Locate the cell with the specified text and output its (X, Y) center coordinate. 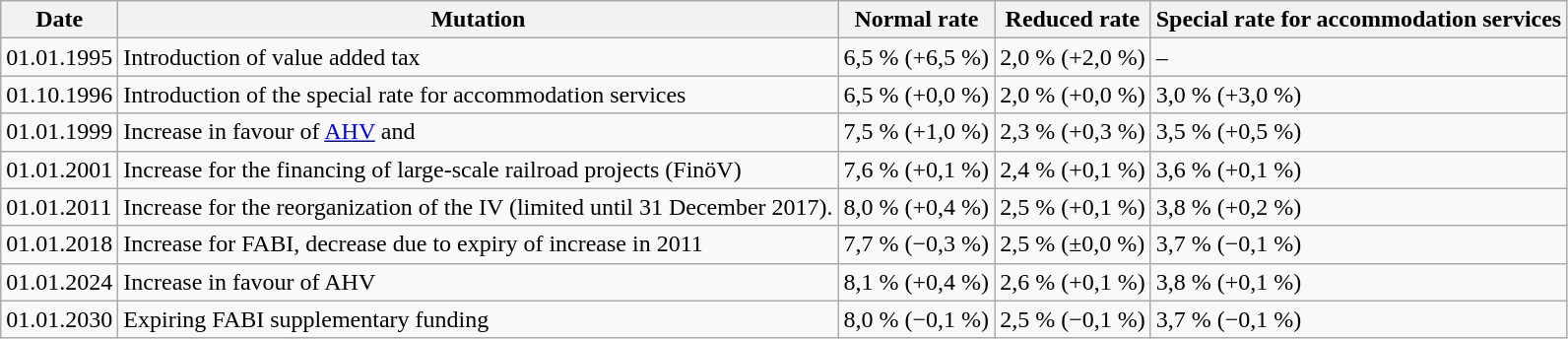
Normal rate (916, 20)
3,0 % (+3,0 %) (1359, 95)
6,5 % (+6,5 %) (916, 57)
01.01.1999 (59, 132)
– (1359, 57)
01.01.2030 (59, 319)
3,8 % (+0,2 %) (1359, 207)
Increase for FABI, decrease due to expiry of increase in 2011 (479, 244)
2,0 % (+0,0 %) (1074, 95)
2,6 % (+0,1 %) (1074, 282)
2,0 % (+2,0 %) (1074, 57)
01.10.1996 (59, 95)
8,1 % (+0,4 %) (916, 282)
Special rate for accommodation services (1359, 20)
Reduced rate (1074, 20)
2,3 % (+0,3 %) (1074, 132)
Introduction of the special rate for accommodation services (479, 95)
Mutation (479, 20)
01.01.2024 (59, 282)
2,4 % (+0,1 %) (1074, 169)
Increase in favour of AHV (479, 282)
Date (59, 20)
Increase in favour of AHV and (479, 132)
7,6 % (+0,1 %) (916, 169)
3,5 % (+0,5 %) (1359, 132)
7,7 % (−0,3 %) (916, 244)
3,6 % (+0,1 %) (1359, 169)
01.01.2011 (59, 207)
01.01.2001 (59, 169)
Expiring FABI supplementary funding (479, 319)
2,5 % (−0,1 %) (1074, 319)
7,5 % (+1,0 %) (916, 132)
01.01.2018 (59, 244)
8,0 % (+0,4 %) (916, 207)
8,0 % (−0,1 %) (916, 319)
3,8 % (+0,1 %) (1359, 282)
01.01.1995 (59, 57)
6,5 % (+0,0 %) (916, 95)
Increase for the financing of large-scale railroad projects (FinöV) (479, 169)
2,5 % (±0,0 %) (1074, 244)
2,5 % (+0,1 %) (1074, 207)
Introduction of value added tax (479, 57)
Increase for the reorganization of the IV (limited until 31 December 2017). (479, 207)
